Capture the cell that displays the provided text and extract its (x, y) central coordinate. 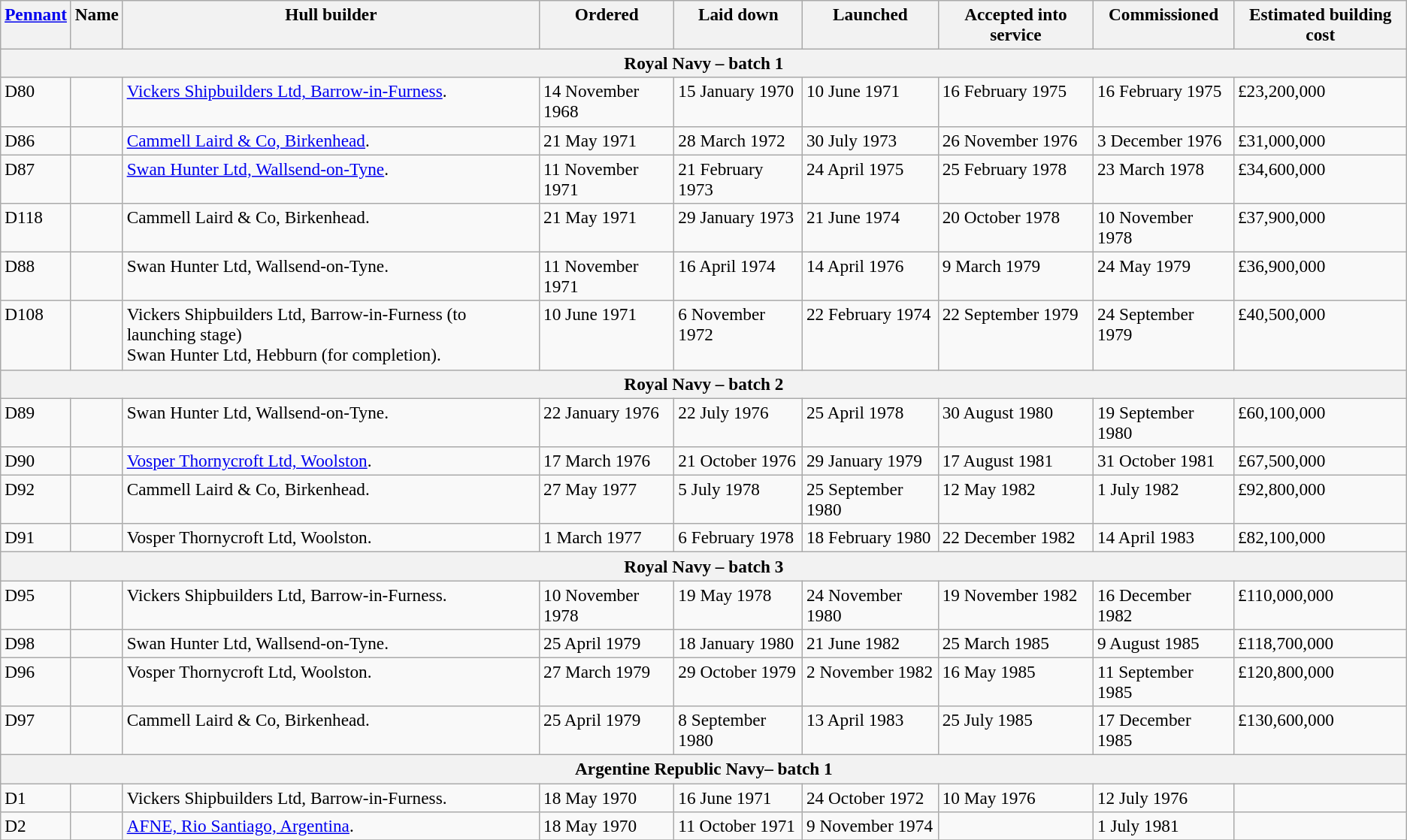
21 October 1976 (738, 461)
12 July 1976 (1163, 797)
3 December 1976 (1163, 141)
18 February 1980 (870, 538)
Estimated building cost (1321, 24)
D90 (36, 461)
£40,500,000 (1321, 335)
Pennant (36, 24)
31 October 1981 (1163, 461)
25 April 1978 (870, 422)
1 July 1981 (1163, 826)
Commissioned (1163, 24)
£37,900,000 (1321, 227)
15 January 1970 (738, 102)
9 August 1985 (1163, 643)
26 November 1976 (1015, 141)
D95 (36, 604)
Name (96, 24)
£130,600,000 (1321, 730)
13 April 1983 (870, 730)
£110,000,000 (1321, 604)
22 December 1982 (1015, 538)
18 January 1980 (738, 643)
Argentine Republic Navy– batch 1 (703, 769)
D96 (36, 682)
29 October 1979 (738, 682)
1 March 1977 (607, 538)
11 September 1985 (1163, 682)
£120,800,000 (1321, 682)
9 March 1979 (1015, 276)
D80 (36, 102)
Royal Navy – batch 2 (703, 384)
22 February 1974 (870, 335)
30 August 1980 (1015, 422)
D108 (36, 335)
21 June 1982 (870, 643)
2 November 1982 (870, 682)
16 December 1982 (1163, 604)
22 September 1979 (1015, 335)
14 April 1983 (1163, 538)
£118,700,000 (1321, 643)
28 March 1972 (738, 141)
D88 (36, 276)
£23,200,000 (1321, 102)
D91 (36, 538)
20 October 1978 (1015, 227)
16 May 1985 (1015, 682)
17 March 1976 (607, 461)
Launched (870, 24)
24 November 1980 (870, 604)
6 February 1978 (738, 538)
10 May 1976 (1015, 797)
£36,900,000 (1321, 276)
D86 (36, 141)
17 August 1981 (1015, 461)
8 September 1980 (738, 730)
Ordered (607, 24)
£67,500,000 (1321, 461)
5 July 1978 (738, 499)
14 April 1976 (870, 276)
6 November 1972 (738, 335)
£34,600,000 (1321, 179)
24 September 1979 (1163, 335)
25 February 1978 (1015, 179)
D92 (36, 499)
25 March 1985 (1015, 643)
D97 (36, 730)
D1 (36, 797)
17 December 1985 (1163, 730)
25 July 1985 (1015, 730)
Vickers Shipbuilders Ltd, Barrow-in-Furness (to launching stage)Swan Hunter Ltd, Hebburn (for completion). (331, 335)
£60,100,000 (1321, 422)
11 October 1971 (738, 826)
£82,100,000 (1321, 538)
Royal Navy – batch 1 (703, 63)
16 June 1971 (738, 797)
24 May 1979 (1163, 276)
Royal Navy – batch 3 (703, 566)
23 March 1978 (1163, 179)
27 May 1977 (607, 499)
19 September 1980 (1163, 422)
£92,800,000 (1321, 499)
14 November 1968 (607, 102)
9 November 1974 (870, 826)
D2 (36, 826)
30 July 1973 (870, 141)
24 April 1975 (870, 179)
AFNE, Rio Santiago, Argentina. (331, 826)
22 January 1976 (607, 422)
D89 (36, 422)
19 May 1978 (738, 604)
1 July 1982 (1163, 499)
16 April 1974 (738, 276)
29 January 1973 (738, 227)
19 November 1982 (1015, 604)
Accepted into service (1015, 24)
12 May 1982 (1015, 499)
27 March 1979 (607, 682)
25 September 1980 (870, 499)
Hull builder (331, 24)
24 October 1972 (870, 797)
D118 (36, 227)
22 July 1976 (738, 422)
29 January 1979 (870, 461)
Laid down (738, 24)
D87 (36, 179)
D98 (36, 643)
21 June 1974 (870, 227)
21 February 1973 (738, 179)
£31,000,000 (1321, 141)
